Locate the cell with the specified text and output its [X, Y] center coordinate. 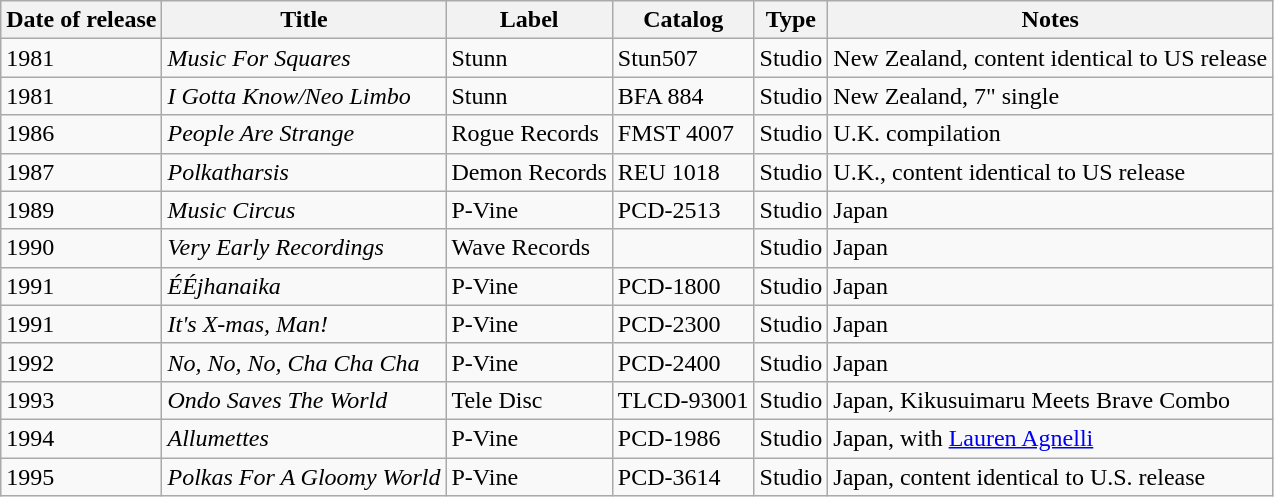
1990 [82, 248]
BFA 884 [683, 96]
Notes [1050, 20]
Very Early Recordings [304, 248]
PCD-2513 [683, 210]
TLCD-93001 [683, 400]
1994 [82, 438]
U.K. compilation [1050, 134]
I Gotta Know/Neo Limbo [304, 96]
REU 1018 [683, 172]
Label [529, 20]
Catalog [683, 20]
Date of release [82, 20]
1995 [82, 477]
PCD-1800 [683, 286]
New Zealand, 7" single [1050, 96]
PCD-2400 [683, 362]
1992 [82, 362]
Music For Squares [304, 58]
Japan, content identical to U.S. release [1050, 477]
It's X-mas, Man! [304, 324]
Polkatharsis [304, 172]
Japan, with Lauren Agnelli [1050, 438]
PCD-2300 [683, 324]
People Are Strange [304, 134]
1987 [82, 172]
1986 [82, 134]
Type [791, 20]
Tele Disc [529, 400]
Title [304, 20]
No, No, No, Cha Cha Cha [304, 362]
Japan, Kikusuimaru Meets Brave Combo [1050, 400]
Music Circus [304, 210]
Rogue Records [529, 134]
Allumettes [304, 438]
Ondo Saves The World [304, 400]
1993 [82, 400]
1989 [82, 210]
Demon Records [529, 172]
FMST 4007 [683, 134]
Stun507 [683, 58]
New Zealand, content identical to US release [1050, 58]
PCD-1986 [683, 438]
Wave Records [529, 248]
ÉÉjhanaika [304, 286]
PCD-3614 [683, 477]
Polkas For A Gloomy World [304, 477]
U.K., content identical to US release [1050, 172]
